Output the [x, y] coordinate of the center of the cell containing the given text.  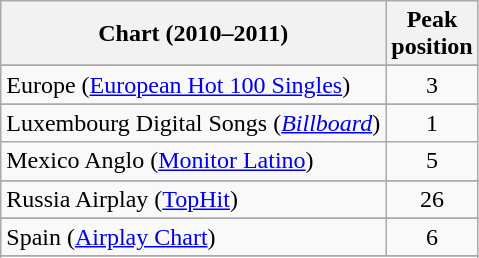
6 [432, 237]
Mexico Anglo (Monitor Latino) [194, 161]
Russia Airplay (TopHit) [194, 199]
26 [432, 199]
Chart (2010–2011) [194, 34]
Spain (Airplay Chart) [194, 237]
3 [432, 85]
Peakposition [432, 34]
5 [432, 161]
Luxembourg Digital Songs (Billboard) [194, 123]
1 [432, 123]
Europe (European Hot 100 Singles) [194, 85]
